Return (X, Y) of the center of cell containing provided text 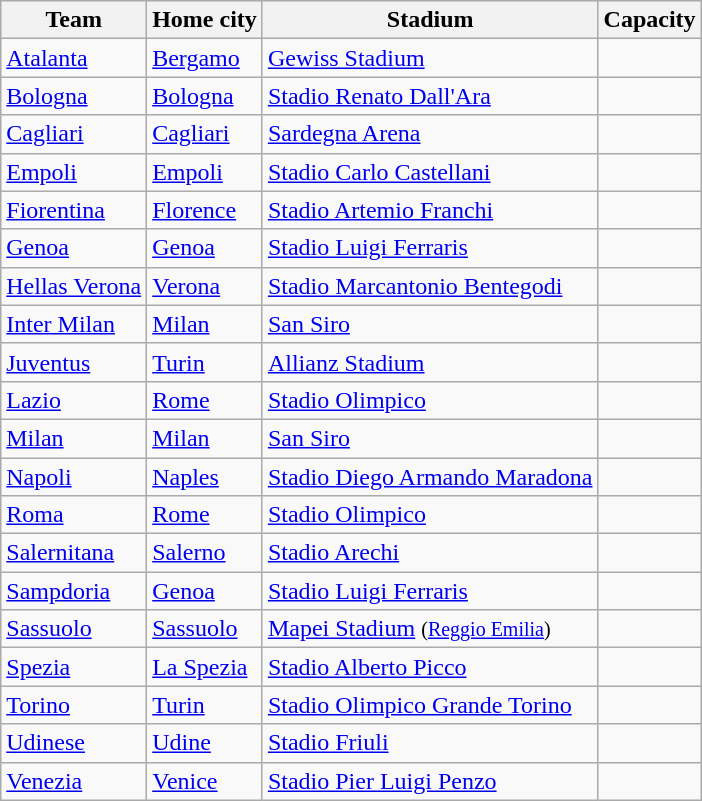
Sardegna Arena (430, 134)
Hellas Verona (74, 286)
Sampdoria (74, 591)
Roma (74, 515)
Team (74, 20)
Juventus (74, 362)
Venezia (74, 781)
Stadio Pier Luigi Penzo (430, 781)
Venice (205, 781)
Gewiss Stadium (430, 58)
Stadio Artemio Franchi (430, 210)
Spezia (74, 667)
Atalanta (74, 58)
Salerno (205, 553)
Lazio (74, 400)
Torino (74, 705)
Verona (205, 286)
Bergamo (205, 58)
Stadio Olimpico Grande Torino (430, 705)
Stadio Friuli (430, 743)
Salernitana (74, 553)
Stadium (430, 20)
Stadio Alberto Picco (430, 667)
Stadio Arechi (430, 553)
Udine (205, 743)
Inter Milan (74, 324)
Capacity (650, 20)
La Spezia (205, 667)
Home city (205, 20)
Allianz Stadium (430, 362)
Napoli (74, 477)
Stadio Marcantonio Bentegodi (430, 286)
Stadio Renato Dall'Ara (430, 96)
Stadio Carlo Castellani (430, 172)
Mapei Stadium (Reggio Emilia) (430, 629)
Naples (205, 477)
Stadio Diego Armando Maradona (430, 477)
Fiorentina (74, 210)
Florence (205, 210)
Udinese (74, 743)
